Determine the [X, Y] coordinate at the center of the cell enclosing the given text.  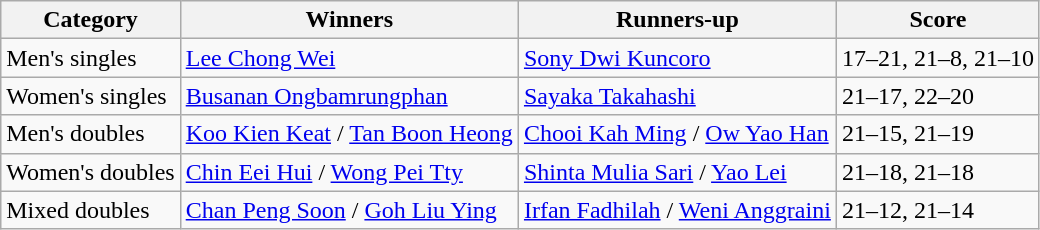
Sony Dwi Kuncoro [677, 58]
Irfan Fadhilah / Weni Anggraini [677, 210]
Lee Chong Wei [349, 58]
Women's doubles [90, 172]
21–17, 22–20 [938, 96]
Chooi Kah Ming / Ow Yao Han [677, 134]
Winners [349, 20]
Sayaka Takahashi [677, 96]
Busanan Ongbamrungphan [349, 96]
Men's doubles [90, 134]
Chin Eei Hui / Wong Pei Tty [349, 172]
Runners-up [677, 20]
Shinta Mulia Sari / Yao Lei [677, 172]
21–18, 21–18 [938, 172]
Koo Kien Keat / Tan Boon Heong [349, 134]
Men's singles [90, 58]
Chan Peng Soon / Goh Liu Ying [349, 210]
Category [90, 20]
17–21, 21–8, 21–10 [938, 58]
Score [938, 20]
21–12, 21–14 [938, 210]
Women's singles [90, 96]
Mixed doubles [90, 210]
21–15, 21–19 [938, 134]
